Return (X, Y) of the center of cell containing provided text 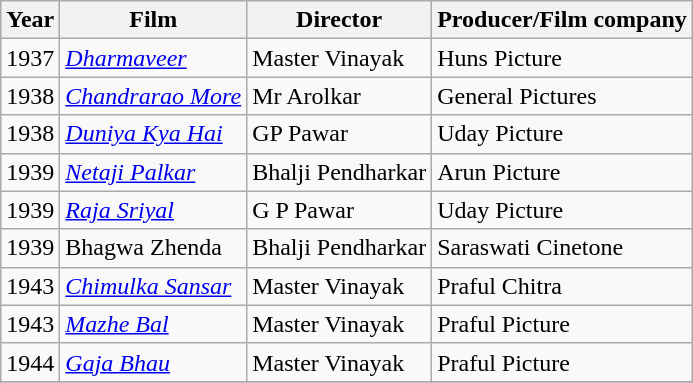
G P Pawar (340, 210)
Saraswati Cinetone (562, 248)
Arun Picture (562, 172)
Gaja Bhau (154, 362)
1944 (30, 362)
Year (30, 20)
GP Pawar (340, 134)
Huns Picture (562, 58)
Mr Arolkar (340, 96)
Chimulka Sansar (154, 286)
Chandrarao More (154, 96)
Duniya Kya Hai (154, 134)
Bhagwa Zhenda (154, 248)
Film (154, 20)
Director (340, 20)
Producer/Film company (562, 20)
Netaji Palkar (154, 172)
1937 (30, 58)
General Pictures (562, 96)
Raja Sriyal (154, 210)
Mazhe Bal (154, 324)
Dharmaveer (154, 58)
Praful Chitra (562, 286)
